Search for the cell housing the specified text and yield its (x, y) center coordinate. 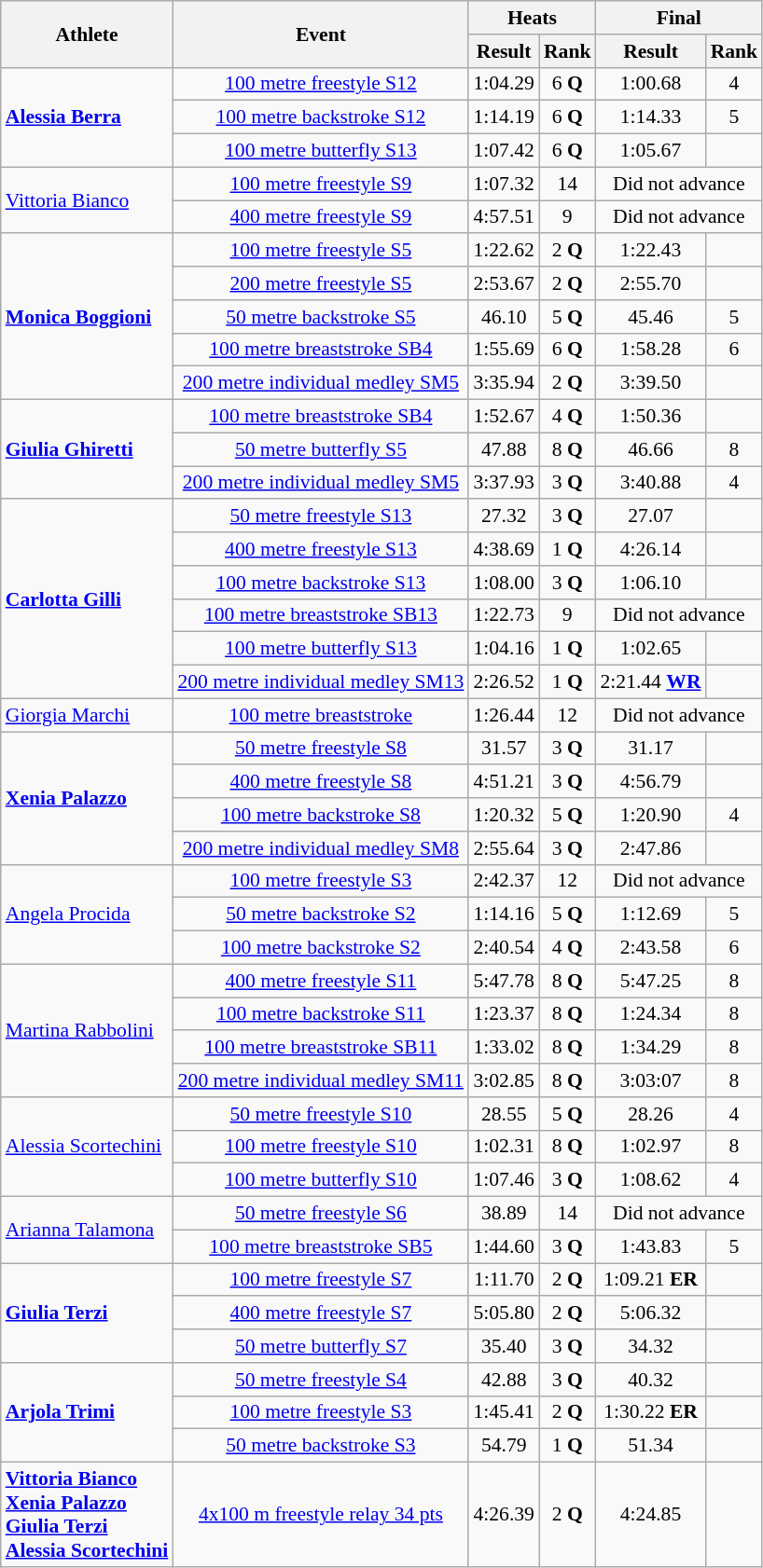
Vittoria Bianco (88, 199)
1:08.62 (650, 1180)
1:22.73 (504, 615)
40.32 (650, 1380)
1:02.97 (650, 1147)
1:14.33 (650, 117)
100 metre backstroke S12 (321, 117)
1:20.32 (504, 815)
1:24.34 (650, 1014)
27.32 (504, 516)
5:47.78 (504, 981)
1:02.31 (504, 1147)
1:04.16 (504, 649)
Giulia Terzi (88, 1313)
1:04.29 (504, 84)
4:38.69 (504, 549)
1:55.69 (504, 350)
4x100 m freestyle relay 34 pts (321, 1515)
400 metre freestyle S8 (321, 782)
3:35.94 (504, 383)
3:40.88 (650, 483)
5:06.32 (650, 1314)
Monica Boggioni (88, 317)
Xenia Palazzo (88, 798)
50 metre backstroke S3 (321, 1446)
200 metre freestyle S5 (321, 283)
Giorgia Marchi (88, 715)
1:22.62 (504, 251)
28.26 (650, 1114)
100 metre freestyle S7 (321, 1280)
2:53.67 (504, 283)
4:26.14 (650, 549)
1:20.90 (650, 815)
100 metre backstroke S8 (321, 815)
Heats (532, 18)
1:58.28 (650, 350)
1:14.19 (504, 117)
1:11.70 (504, 1280)
Final (679, 18)
200 metre individual medley SM13 (321, 682)
28.55 (504, 1114)
200 metre individual medley SM8 (321, 848)
1:52.67 (504, 417)
50 metre freestyle S6 (321, 1214)
1:44.60 (504, 1246)
Arianna Talamona (88, 1231)
Event (321, 34)
Giulia Ghiretti (88, 449)
400 metre freestyle S11 (321, 981)
3:02.85 (504, 1080)
31.17 (650, 749)
Angela Procida (88, 914)
50 metre freestyle S13 (321, 516)
100 metre backstroke S13 (321, 583)
4:26.39 (504, 1515)
2:26.52 (504, 682)
100 metre breaststroke SB5 (321, 1246)
5:47.25 (650, 981)
1:50.36 (650, 417)
400 metre freestyle S7 (321, 1314)
100 metre freestyle S9 (321, 184)
3:39.50 (650, 383)
2:40.54 (504, 948)
100 metre freestyle S12 (321, 84)
2:55.70 (650, 283)
4:56.79 (650, 782)
1:07.42 (504, 151)
1:05.67 (650, 151)
38.89 (504, 1214)
1:02.65 (650, 649)
5:05.80 (504, 1314)
400 metre freestyle S13 (321, 549)
100 metre freestyle S10 (321, 1147)
1:34.29 (650, 1048)
50 metre butterfly S5 (321, 449)
4:24.85 (650, 1515)
42.88 (504, 1380)
45.46 (650, 317)
1:45.41 (504, 1412)
46.10 (504, 317)
35.40 (504, 1346)
2:47.86 (650, 848)
2:42.37 (504, 881)
51.34 (650, 1446)
50 metre backstroke S5 (321, 317)
Alessia Berra (88, 117)
1:08.00 (504, 583)
1:23.37 (504, 1014)
1:09.21 ER (650, 1280)
4:51.21 (504, 782)
3:37.93 (504, 483)
100 metre breaststroke (321, 715)
400 metre freestyle S9 (321, 217)
27.07 (650, 516)
100 metre butterfly S10 (321, 1180)
46.66 (650, 449)
4:57.51 (504, 217)
1:22.43 (650, 251)
1:06.10 (650, 583)
50 metre backstroke S2 (321, 915)
100 metre backstroke S11 (321, 1014)
1:07.32 (504, 184)
Carlotta Gilli (88, 599)
50 metre butterfly S7 (321, 1346)
100 metre breaststroke SB13 (321, 615)
50 metre freestyle S8 (321, 749)
1:12.69 (650, 915)
1:33.02 (504, 1048)
1:26.44 (504, 715)
2:21.44 WR (650, 682)
50 metre freestyle S4 (321, 1380)
1:07.46 (504, 1180)
Martina Rabbolini (88, 1030)
100 metre freestyle S5 (321, 251)
Alessia Scortechini (88, 1147)
2:43.58 (650, 948)
1:30.22 ER (650, 1412)
1:14.16 (504, 915)
2:55.64 (504, 848)
1:43.83 (650, 1246)
100 metre backstroke S2 (321, 948)
100 metre breaststroke SB11 (321, 1048)
47.88 (504, 449)
31.57 (504, 749)
34.32 (650, 1346)
3:03:07 (650, 1080)
50 metre freestyle S10 (321, 1114)
200 metre individual medley SM11 (321, 1080)
Arjola Trimi (88, 1413)
Athlete (88, 34)
54.79 (504, 1446)
1:00.68 (650, 84)
Vittoria BiancoXenia PalazzoGiulia TerziAlessia Scortechini (88, 1515)
